Return [x, y] of the center of cell containing provided text 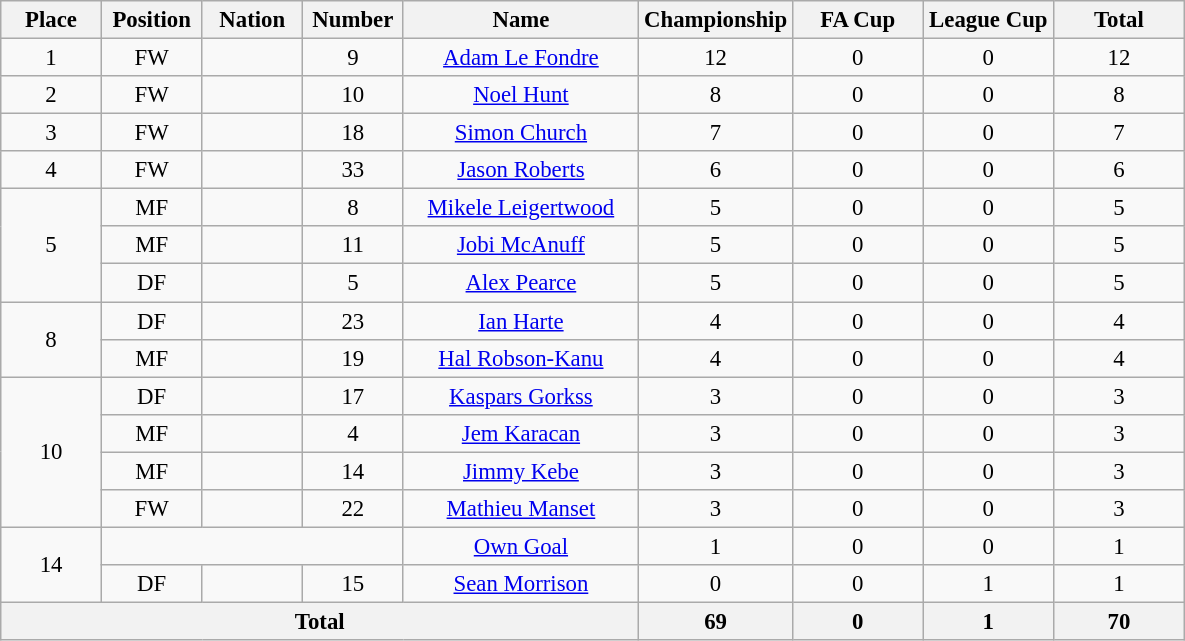
Championship [716, 20]
33 [354, 170]
Hal Robson-Kanu [521, 358]
Own Goal [521, 546]
Simon Church [521, 133]
Mathieu Manset [521, 509]
22 [354, 509]
Kaspars Gorkss [521, 396]
Jobi McAnuff [521, 245]
9 [354, 58]
23 [354, 321]
70 [1120, 621]
Mikele Leigertwood [521, 208]
Number [354, 20]
17 [354, 396]
Jem Karacan [521, 433]
Jimmy Kebe [521, 471]
18 [354, 133]
Nation [252, 20]
Place [52, 20]
11 [354, 245]
Position [152, 20]
FA Cup [858, 20]
2 [52, 95]
League Cup [988, 20]
15 [354, 584]
Adam Le Fondre [521, 58]
Noel Hunt [521, 95]
Sean Morrison [521, 584]
Ian Harte [521, 321]
Alex Pearce [521, 283]
Name [521, 20]
Jason Roberts [521, 170]
69 [716, 621]
19 [354, 358]
